Extract the [X, Y] coordinate from the center of the cell holding the provided text.  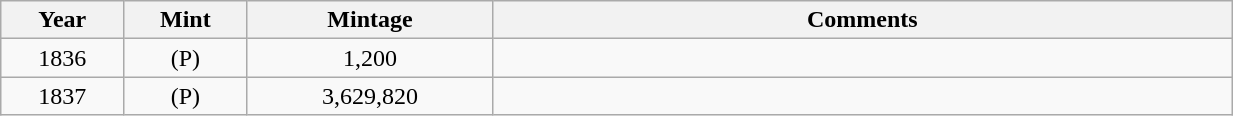
Comments [862, 20]
1,200 [370, 58]
3,629,820 [370, 96]
Mintage [370, 20]
1836 [62, 58]
1837 [62, 96]
Year [62, 20]
Mint [186, 20]
